Locate the cell with the specified text and output its [X, Y] center coordinate. 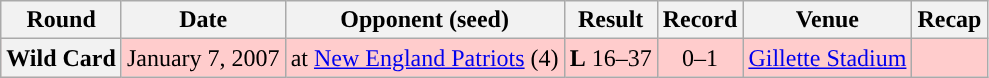
Venue [828, 20]
Opponent (seed) [424, 20]
Round [62, 20]
at New England Patriots (4) [424, 58]
L 16–37 [610, 58]
Wild Card [62, 58]
January 7, 2007 [203, 58]
Result [610, 20]
0–1 [700, 58]
Record [700, 20]
Recap [950, 20]
Date [203, 20]
Gillette Stadium [828, 58]
